Output the (X, Y) coordinate of the center of the cell containing the given text.  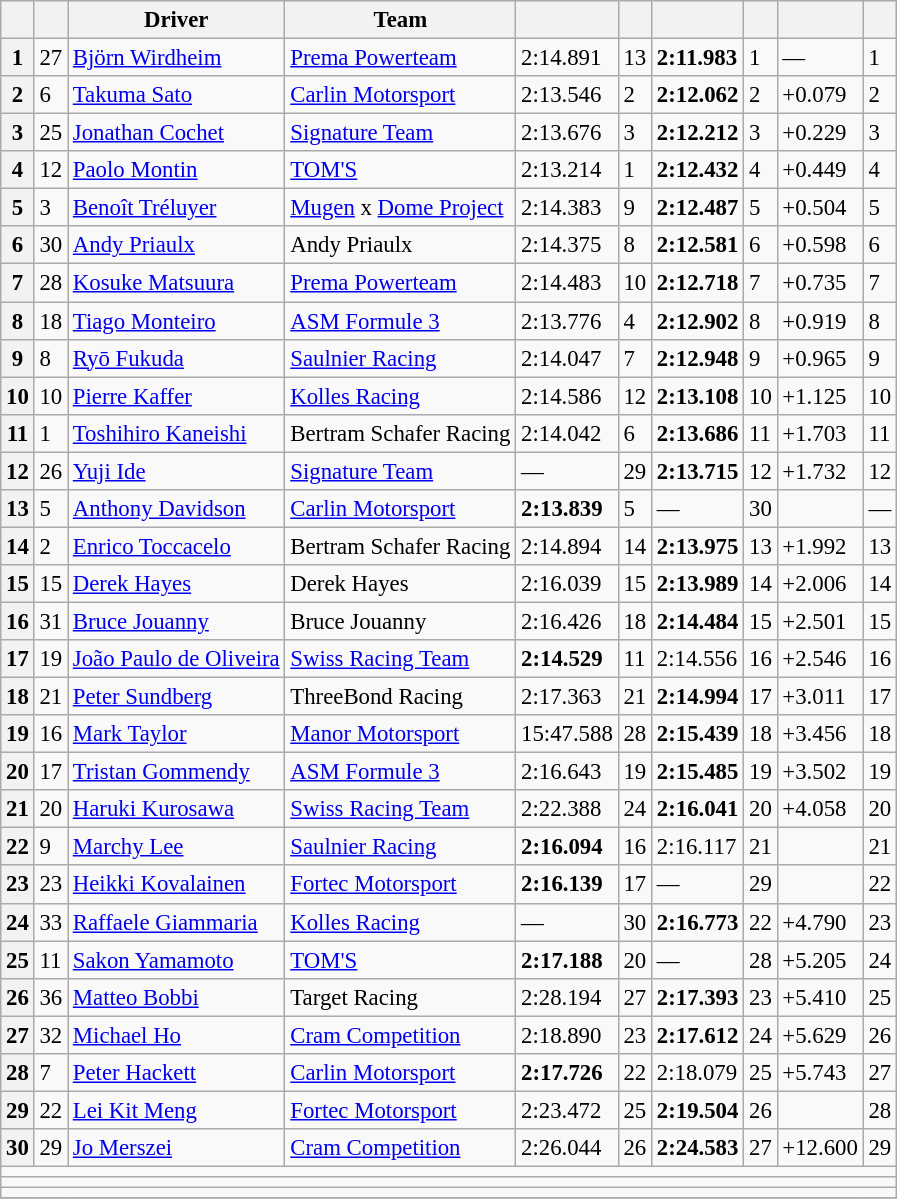
Lei Kit Meng (176, 1110)
2:14.891 (567, 58)
2:14.994 (697, 697)
2:17.188 (567, 960)
2:13.214 (567, 170)
2:13.776 (567, 321)
2:14.556 (697, 659)
+2.006 (820, 584)
+5.743 (820, 1073)
Mark Taylor (176, 734)
31 (50, 621)
2:11.983 (697, 58)
Benoît Tréluyer (176, 208)
Mugen x Dome Project (400, 208)
Raffaele Giammaria (176, 922)
+4.058 (820, 809)
+0.965 (820, 358)
2:17.393 (697, 997)
Pierre Kaffer (176, 396)
Peter Hackett (176, 1073)
+12.600 (820, 1148)
Driver (176, 20)
Heikki Kovalainen (176, 885)
2:14.375 (567, 245)
Tiago Monteiro (176, 321)
+5.205 (820, 960)
+0.229 (820, 133)
+0.504 (820, 208)
ThreeBond Racing (400, 697)
2:13.546 (567, 95)
2:16.426 (567, 621)
2:14.042 (567, 433)
+0.449 (820, 170)
Yuji Ide (176, 471)
+0.919 (820, 321)
Haruki Kurosawa (176, 809)
2:12.432 (697, 170)
+3.011 (820, 697)
32 (50, 1035)
+1.125 (820, 396)
2:13.715 (697, 471)
Björn Wirdheim (176, 58)
Peter Sundberg (176, 697)
2:12.487 (697, 208)
2:16.643 (567, 772)
2:14.529 (567, 659)
Matteo Bobbi (176, 997)
2:16.139 (567, 885)
2:12.212 (697, 133)
João Paulo de Oliveira (176, 659)
+0.735 (820, 283)
2:15.485 (697, 772)
2:24.583 (697, 1148)
Tristan Gommendy (176, 772)
+0.079 (820, 95)
2:14.586 (567, 396)
+1.703 (820, 433)
2:14.047 (567, 358)
Paolo Montin (176, 170)
+2.546 (820, 659)
Jo Merszei (176, 1148)
2:14.484 (697, 621)
2:12.581 (697, 245)
2:19.504 (697, 1110)
15:47.588 (567, 734)
2:12.718 (697, 283)
+2.501 (820, 621)
2:13.676 (567, 133)
Anthony Davidson (176, 509)
2:13.839 (567, 509)
2:23.472 (567, 1110)
+3.456 (820, 734)
2:16.094 (567, 847)
2:14.894 (567, 546)
Ryō Fukuda (176, 358)
+1.732 (820, 471)
2:16.041 (697, 809)
2:14.383 (567, 208)
33 (50, 922)
2:17.363 (567, 697)
Team (400, 20)
2:13.989 (697, 584)
+3.502 (820, 772)
Manor Motorsport (400, 734)
2:28.194 (567, 997)
+0.598 (820, 245)
Takuma Sato (176, 95)
Sakon Yamamoto (176, 960)
2:26.044 (567, 1148)
2:16.039 (567, 584)
+5.629 (820, 1035)
2:17.726 (567, 1073)
Marchy Lee (176, 847)
2:12.902 (697, 321)
2:17.612 (697, 1035)
2:22.388 (567, 809)
2:12.062 (697, 95)
+1.992 (820, 546)
2:15.439 (697, 734)
+4.790 (820, 922)
Target Racing (400, 997)
2:14.483 (567, 283)
+5.410 (820, 997)
2:13.975 (697, 546)
Kosuke Matsuura (176, 283)
2:13.108 (697, 396)
2:18.890 (567, 1035)
2:16.773 (697, 922)
Jonathan Cochet (176, 133)
Toshihiro Kaneishi (176, 433)
2:16.117 (697, 847)
Michael Ho (176, 1035)
2:18.079 (697, 1073)
2:13.686 (697, 433)
36 (50, 997)
Enrico Toccacelo (176, 546)
2:12.948 (697, 358)
